Detect which cell encompasses the target text, then output its (x, y) center coordinate. 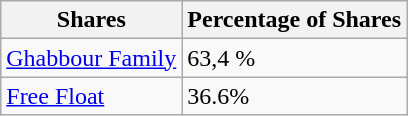
63,4 % (294, 58)
Shares (92, 20)
Percentage of Shares (294, 20)
Free Float (92, 96)
Ghabbour Family (92, 58)
36.6% (294, 96)
